Extract the [X, Y] coordinate from the center of the cell holding the provided text.  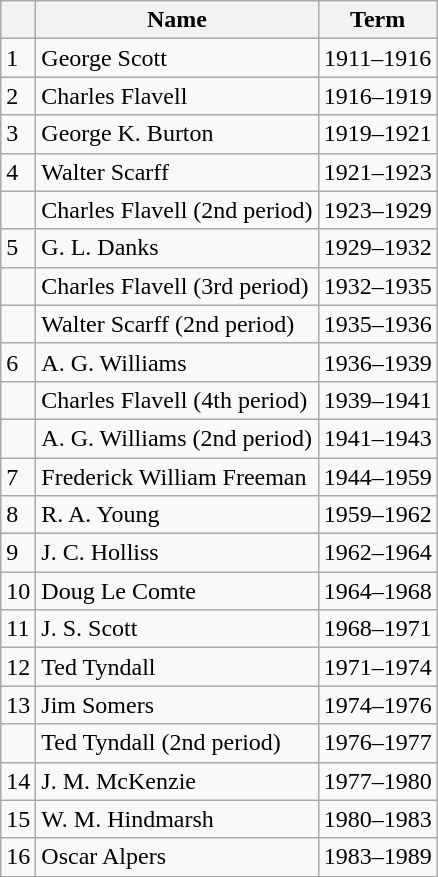
15 [18, 819]
1939–1941 [378, 400]
Ted Tyndall (2nd period) [177, 743]
1935–1936 [378, 324]
1936–1939 [378, 362]
1921–1923 [378, 172]
1919–1921 [378, 134]
Frederick William Freeman [177, 477]
Oscar Alpers [177, 857]
1 [18, 58]
J. S. Scott [177, 629]
Name [177, 20]
Walter Scarff [177, 172]
4 [18, 172]
11 [18, 629]
Charles Flavell (2nd period) [177, 210]
Charles Flavell (3rd period) [177, 286]
Doug Le Comte [177, 591]
16 [18, 857]
1944–1959 [378, 477]
1941–1943 [378, 438]
3 [18, 134]
1971–1974 [378, 667]
Charles Flavell (4th period) [177, 400]
Jim Somers [177, 705]
1964–1968 [378, 591]
J. M. McKenzie [177, 781]
W. M. Hindmarsh [177, 819]
6 [18, 362]
13 [18, 705]
1923–1929 [378, 210]
1959–1962 [378, 515]
Term [378, 20]
1976–1977 [378, 743]
Ted Tyndall [177, 667]
1929–1932 [378, 248]
Charles Flavell [177, 96]
12 [18, 667]
A. G. Williams (2nd period) [177, 438]
1962–1964 [378, 553]
1916–1919 [378, 96]
1983–1989 [378, 857]
G. L. Danks [177, 248]
10 [18, 591]
1977–1980 [378, 781]
A. G. Williams [177, 362]
9 [18, 553]
8 [18, 515]
1911–1916 [378, 58]
1932–1935 [378, 286]
George Scott [177, 58]
7 [18, 477]
1974–1976 [378, 705]
George K. Burton [177, 134]
14 [18, 781]
5 [18, 248]
R. A. Young [177, 515]
2 [18, 96]
1968–1971 [378, 629]
1980–1983 [378, 819]
J. C. Holliss [177, 553]
Walter Scarff (2nd period) [177, 324]
